Return (X, Y) of the center of cell containing provided text 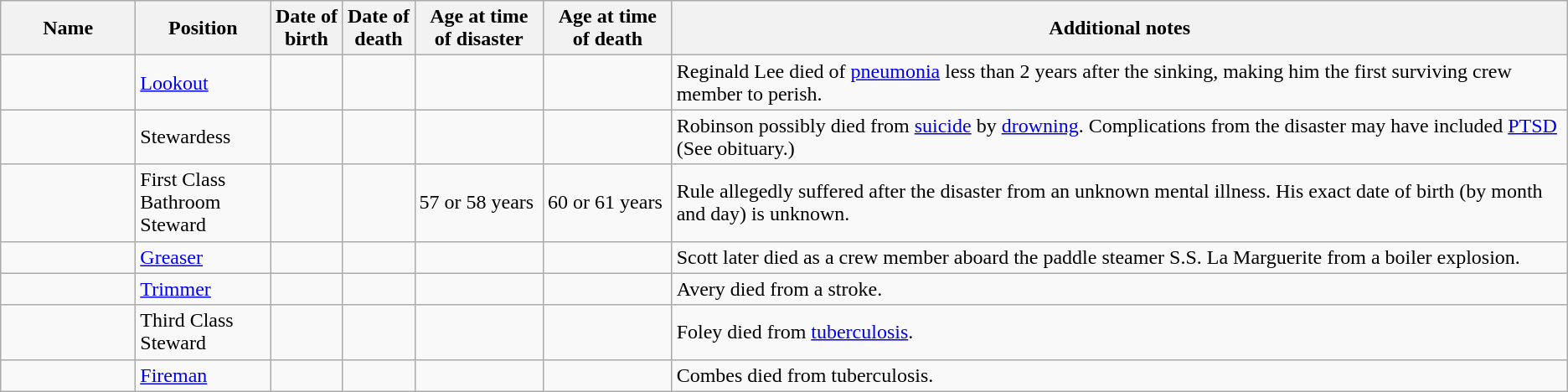
Trimmer (203, 289)
Reginald Lee died of pneumonia less than 2 years after the sinking, making him the first surviving crew member to perish. (1119, 82)
Combes died from tuberculosis. (1119, 375)
Age at time of disaster (479, 28)
Position (203, 28)
Additional notes (1119, 28)
Avery died from a stroke. (1119, 289)
60 or 61 years (608, 203)
Date of death (379, 28)
Name (69, 28)
Greaser (203, 257)
First Class Bathroom Steward (203, 203)
Rule allegedly suffered after the disaster from an unknown mental illness. His exact date of birth (by month and day) is unknown. (1119, 203)
Foley died from tuberculosis. (1119, 332)
Scott later died as a crew member aboard the paddle steamer S.S. La Marguerite from a boiler explosion. (1119, 257)
Age at time of death (608, 28)
Lookout (203, 82)
Robinson possibly died from suicide by drowning. Complications from the disaster may have included PTSD (See obituary.) (1119, 137)
Stewardess (203, 137)
Fireman (203, 375)
57 or 58 years (479, 203)
Date of birth (307, 28)
Third Class Steward (203, 332)
